Pinpoint the cell where the given text exists, returning its (X, Y) midpoint coordinate. 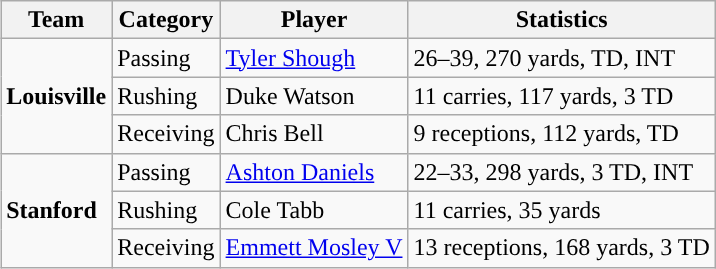
Cole Tabb (314, 210)
Team (56, 20)
Ashton Daniels (314, 172)
Statistics (562, 20)
Louisville (56, 96)
Category (166, 20)
Duke Watson (314, 96)
11 carries, 35 yards (562, 210)
Chris Bell (314, 134)
11 carries, 117 yards, 3 TD (562, 96)
9 receptions, 112 yards, TD (562, 134)
Player (314, 20)
22–33, 298 yards, 3 TD, INT (562, 172)
Stanford (56, 210)
Tyler Shough (314, 58)
13 receptions, 168 yards, 3 TD (562, 248)
Emmett Mosley V (314, 248)
26–39, 270 yards, TD, INT (562, 58)
